Identify which cell holds the provided text, then report its (x, y) central coordinate. 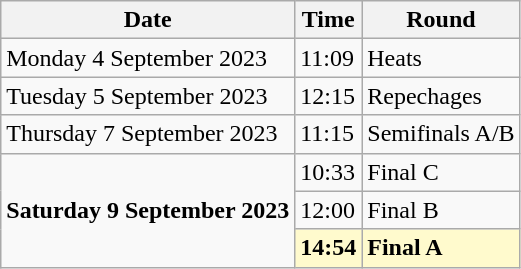
Time (328, 20)
Semifinals A/B (441, 134)
Heats (441, 58)
Final C (441, 172)
12:00 (328, 210)
Final A (441, 248)
12:15 (328, 96)
Date (148, 20)
Repechages (441, 96)
Final B (441, 210)
Monday 4 September 2023 (148, 58)
Saturday 9 September 2023 (148, 210)
Round (441, 20)
Thursday 7 September 2023 (148, 134)
11:09 (328, 58)
11:15 (328, 134)
10:33 (328, 172)
14:54 (328, 248)
Tuesday 5 September 2023 (148, 96)
